Provide the [x, y] coordinate of the cell's center where the given text is located.  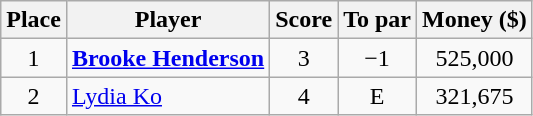
Place [34, 20]
E [378, 96]
Lydia Ko [168, 96]
To par [378, 20]
525,000 [475, 58]
Score [304, 20]
3 [304, 58]
Money ($) [475, 20]
4 [304, 96]
321,675 [475, 96]
Brooke Henderson [168, 58]
Player [168, 20]
2 [34, 96]
−1 [378, 58]
1 [34, 58]
